Extract the (X, Y) coordinate from the center of the cell holding the provided text.  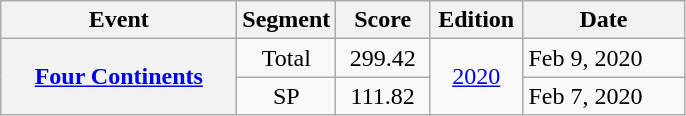
Segment (286, 20)
SP (286, 96)
Score (383, 20)
Feb 9, 2020 (604, 58)
Feb 7, 2020 (604, 96)
Total (286, 58)
2020 (476, 77)
Event (119, 20)
Date (604, 20)
111.82 (383, 96)
299.42 (383, 58)
Edition (476, 20)
Four Continents (119, 77)
